Return (x, y) of the center of cell containing provided text 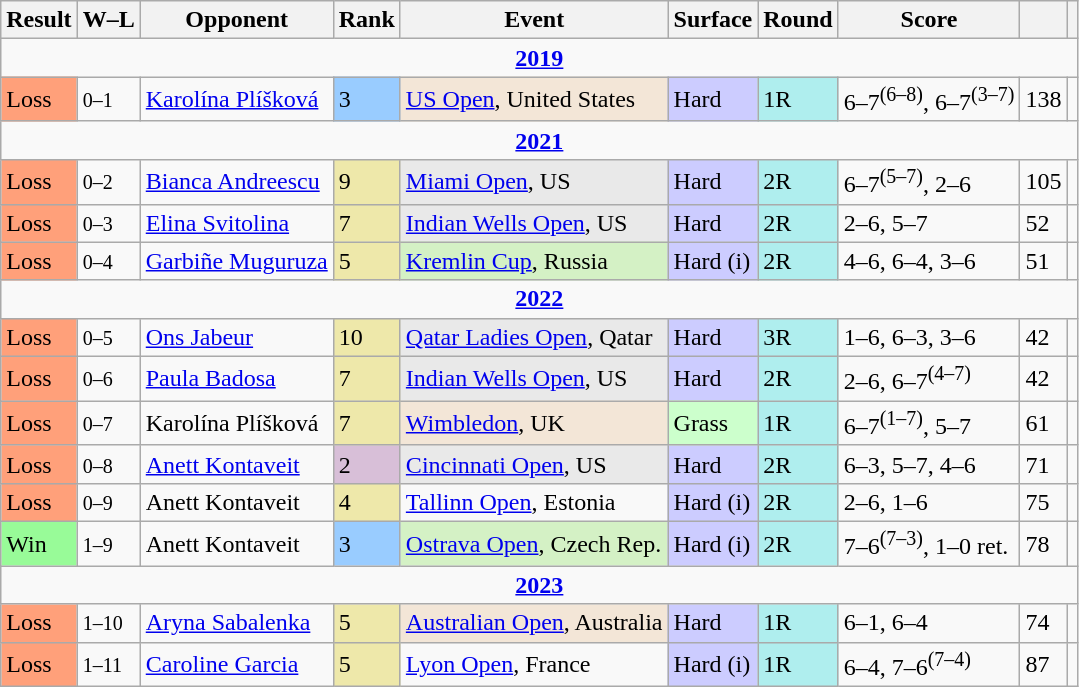
0–1 (108, 100)
W–L (108, 20)
Opponent (236, 20)
6–7(1–7), 5–7 (929, 424)
Paula Badosa (236, 378)
2021 (540, 140)
Win (39, 544)
6–7(6–8), 6–7(3–7) (929, 100)
2–6, 5–7 (929, 223)
0–6 (108, 378)
51 (1044, 261)
Score (929, 20)
Ons Jabeur (236, 337)
1–10 (108, 623)
75 (1044, 502)
Qatar Ladies Open, Qatar (534, 337)
3R (798, 337)
2–6, 1–6 (929, 502)
Ostrava Open, Czech Rep. (534, 544)
Surface (713, 20)
2022 (540, 299)
0–7 (108, 424)
Round (798, 20)
2 (366, 464)
Caroline Garcia (236, 664)
Kremlin Cup, Russia (534, 261)
61 (1044, 424)
52 (1044, 223)
2019 (540, 58)
Aryna Sabalenka (236, 623)
1–6, 6–3, 3–6 (929, 337)
Grass (713, 424)
Bianca Andreescu (236, 182)
7–6(7–3), 1–0 ret. (929, 544)
0–9 (108, 502)
4–6, 6–4, 3–6 (929, 261)
78 (1044, 544)
Event (534, 20)
10 (366, 337)
0–2 (108, 182)
1–11 (108, 664)
6–4, 7–6(7–4) (929, 664)
2023 (540, 585)
Result (39, 20)
1–9 (108, 544)
0–3 (108, 223)
105 (1044, 182)
74 (1044, 623)
Garbiñe Muguruza (236, 261)
9 (366, 182)
Lyon Open, France (534, 664)
0–8 (108, 464)
Cincinnati Open, US (534, 464)
US Open, United States (534, 100)
0–5 (108, 337)
Rank (366, 20)
71 (1044, 464)
Tallinn Open, Estonia (534, 502)
6–7(5–7), 2–6 (929, 182)
Australian Open, Australia (534, 623)
Elina Svitolina (236, 223)
6–3, 5–7, 4–6 (929, 464)
6–1, 6–4 (929, 623)
4 (366, 502)
Wimbledon, UK (534, 424)
Miami Open, US (534, 182)
87 (1044, 664)
2–6, 6–7(4–7) (929, 378)
0–4 (108, 261)
138 (1044, 100)
